Return the (X, Y) coordinate for the center point of the cell that contains the specified text.  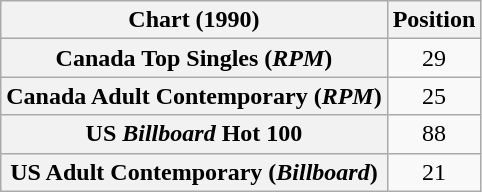
25 (434, 96)
Canada Adult Contemporary (RPM) (194, 96)
US Billboard Hot 100 (194, 134)
88 (434, 134)
Canada Top Singles (RPM) (194, 58)
Chart (1990) (194, 20)
21 (434, 172)
Position (434, 20)
US Adult Contemporary (Billboard) (194, 172)
29 (434, 58)
